Return the (x, y) coordinate for the center point of the cell that contains the specified text.  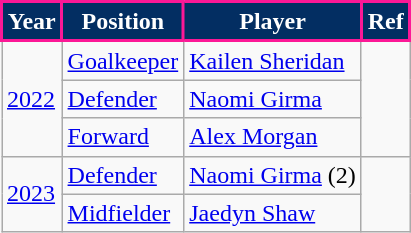
Alex Morgan (273, 137)
Goalkeeper (123, 60)
Player (273, 22)
Midfielder (123, 213)
Forward (123, 137)
Position (123, 22)
Naomi Girma (273, 99)
Year (32, 22)
Jaedyn Shaw (273, 213)
Naomi Girma (2) (273, 175)
2022 (32, 98)
Ref (386, 22)
2023 (32, 194)
Kailen Sheridan (273, 60)
